For the text-containing cell, return its midpoint in [x, y] coordinate format. 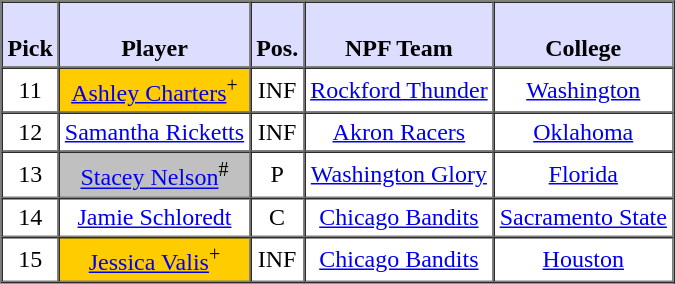
Pick [30, 35]
Akron Racers [399, 132]
11 [30, 90]
Sacramento State [584, 216]
Jessica Valis+ [154, 258]
Stacey Nelson# [154, 174]
NPF Team [399, 35]
College [584, 35]
12 [30, 132]
Samantha Ricketts [154, 132]
13 [30, 174]
14 [30, 216]
Washington [584, 90]
P [277, 174]
Washington Glory [399, 174]
C [277, 216]
Florida [584, 174]
Pos. [277, 35]
Houston [584, 258]
Rockford Thunder [399, 90]
15 [30, 258]
Ashley Charters+ [154, 90]
Jamie Schloredt [154, 216]
Oklahoma [584, 132]
Player [154, 35]
